Detect which cell encompasses the target text, then output its [x, y] center coordinate. 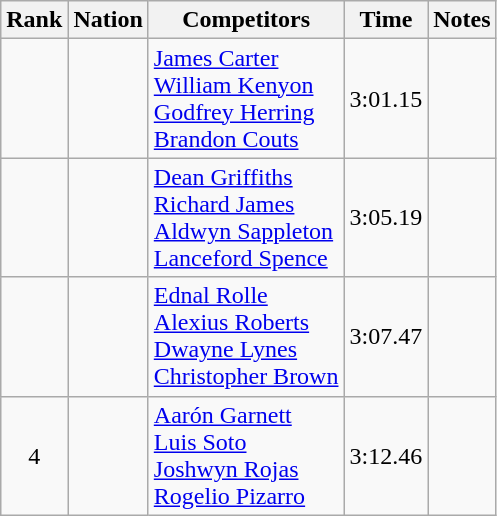
Nation [108, 20]
Dean GriffithsRichard JamesAldwyn SappletonLanceford Spence [246, 218]
Time [386, 20]
Aarón GarnettLuis SotoJoshwyn RojasRogelio Pizarro [246, 456]
4 [34, 456]
James CarterWilliam KenyonGodfrey HerringBrandon Couts [246, 98]
Rank [34, 20]
Ednal RolleAlexius RobertsDwayne LynesChristopher Brown [246, 336]
3:07.47 [386, 336]
3:01.15 [386, 98]
Competitors [246, 20]
3:05.19 [386, 218]
3:12.46 [386, 456]
Notes [462, 20]
